Return (x, y) of the center of cell containing provided text 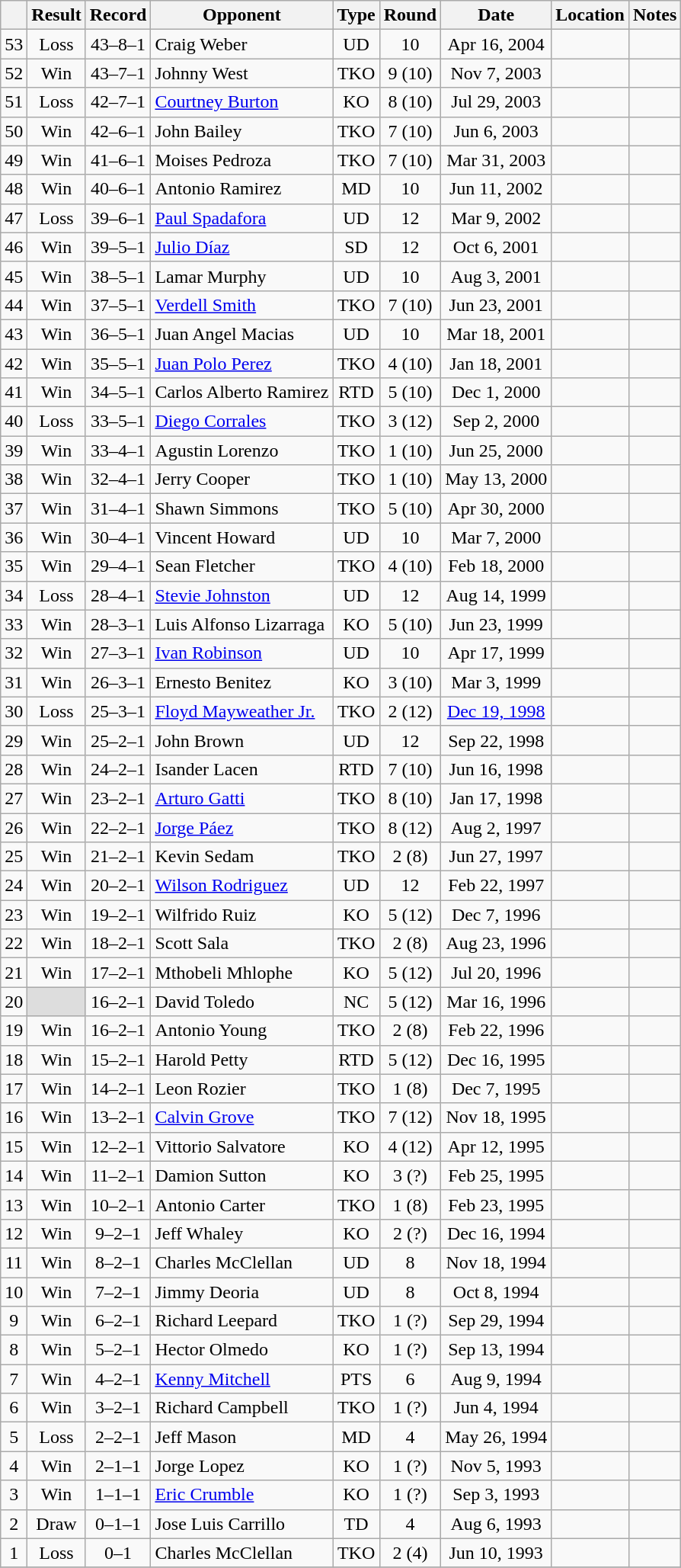
Opponent (242, 15)
21–2–1 (118, 857)
Diego Corrales (242, 422)
47 (14, 218)
33–4–1 (118, 451)
Vincent Howard (242, 537)
May 13, 2000 (497, 479)
12–2–1 (118, 1146)
42–6–1 (118, 131)
28 (14, 769)
26–3–1 (118, 682)
Vittorio Salvatore (242, 1146)
Aug 3, 2001 (497, 276)
39–5–1 (118, 247)
31–4–1 (118, 508)
22–2–1 (118, 827)
Result (56, 15)
Draw (56, 1524)
42–7–1 (118, 102)
Mar 16, 1996 (497, 1002)
Aug 2, 1997 (497, 827)
3 (10) (410, 682)
19 (14, 1031)
13–2–1 (118, 1117)
Kevin Sedam (242, 857)
2 (4) (410, 1553)
Date (497, 15)
Jorge Lopez (242, 1466)
29–4–1 (118, 566)
35–5–1 (118, 364)
11 (14, 1262)
39–6–1 (118, 218)
Mthobeli Mhlophe (242, 973)
17 (14, 1089)
Eric Crumble (242, 1495)
Johnny West (242, 73)
18–2–1 (118, 944)
20–2–1 (118, 886)
14–2–1 (118, 1089)
13 (14, 1204)
53 (14, 44)
PTS (356, 1379)
Jan 17, 1998 (497, 798)
Moises Pedroza (242, 160)
Jun 25, 2000 (497, 451)
0–1–1 (118, 1524)
Sep 2, 2000 (497, 422)
Round (410, 15)
30–4–1 (118, 537)
37–5–1 (118, 305)
9 (14, 1321)
23–2–1 (118, 798)
Agustin Lorenzo (242, 451)
24 (14, 886)
Calvin Grove (242, 1117)
Jul 20, 1996 (497, 973)
Arturo Gatti (242, 798)
2–1–1 (118, 1466)
Feb 23, 1995 (497, 1204)
8 (12) (410, 827)
Jerry Cooper (242, 479)
50 (14, 131)
NC (356, 1002)
Leon Rozier (242, 1089)
Apr 30, 2000 (497, 508)
17–2–1 (118, 973)
7 (14, 1379)
Sep 29, 1994 (497, 1321)
39 (14, 451)
22 (14, 944)
1 (14, 1553)
18 (14, 1060)
3 (12) (410, 422)
5 (14, 1437)
Courtney Burton (242, 102)
Antonio Ramirez (242, 189)
Location (590, 15)
Jun 11, 2002 (497, 189)
11–2–1 (118, 1175)
Harold Petty (242, 1060)
Record (118, 15)
45 (14, 276)
33 (14, 624)
John Brown (242, 740)
Jimmy Deoria (242, 1292)
Richard Leepard (242, 1321)
35 (14, 566)
46 (14, 247)
28–3–1 (118, 624)
43–7–1 (118, 73)
Aug 9, 1994 (497, 1379)
May 26, 1994 (497, 1437)
37 (14, 508)
43 (14, 334)
15 (14, 1146)
Shawn Simmons (242, 508)
TD (356, 1524)
51 (14, 102)
49 (14, 160)
21 (14, 973)
Feb 22, 1997 (497, 886)
3 (?) (410, 1175)
42 (14, 364)
Dec 16, 1995 (497, 1060)
Oct 6, 2001 (497, 247)
Dec 1, 2000 (497, 393)
Dec 7, 1995 (497, 1089)
Luis Alfonso Lizarraga (242, 624)
29 (14, 740)
31 (14, 682)
36–5–1 (118, 334)
Apr 16, 2004 (497, 44)
Kenny Mitchell (242, 1379)
48 (14, 189)
Floyd Mayweather Jr. (242, 711)
Damion Sutton (242, 1175)
16 (14, 1117)
Jeff Mason (242, 1437)
2 (?) (410, 1233)
Mar 18, 2001 (497, 334)
38–5–1 (118, 276)
26 (14, 827)
Sep 13, 1994 (497, 1350)
34 (14, 595)
Feb 22, 1996 (497, 1031)
10–2–1 (118, 1204)
27 (14, 798)
Feb 25, 1995 (497, 1175)
Wilfrido Ruiz (242, 915)
Julio Díaz (242, 247)
Mar 31, 2003 (497, 160)
SD (356, 247)
Dec 7, 1996 (497, 915)
Sep 22, 1998 (497, 740)
44 (14, 305)
Ernesto Benitez (242, 682)
15–2–1 (118, 1060)
4 (12) (410, 1146)
Jun 27, 1997 (497, 857)
43–8–1 (118, 44)
9–2–1 (118, 1233)
Antonio Young (242, 1031)
33–5–1 (118, 422)
2 (14, 1524)
28–4–1 (118, 595)
24–2–1 (118, 769)
3–2–1 (118, 1408)
Jun 23, 1999 (497, 624)
5–2–1 (118, 1350)
Aug 23, 1996 (497, 944)
Nov 18, 1994 (497, 1262)
Jun 4, 1994 (497, 1408)
36 (14, 537)
20 (14, 1002)
Jeff Whaley (242, 1233)
Jose Luis Carrillo (242, 1524)
Verdell Smith (242, 305)
23 (14, 915)
Stevie Johnston (242, 595)
Jun 6, 2003 (497, 131)
Apr 17, 1999 (497, 653)
Richard Campbell (242, 1408)
1–1–1 (118, 1495)
Jun 23, 2001 (497, 305)
6–2–1 (118, 1321)
9 (10) (410, 73)
Nov 7, 2003 (497, 73)
2 (12) (410, 711)
Paul Spadafora (242, 218)
40–6–1 (118, 189)
Juan Angel Macias (242, 334)
41 (14, 393)
Jun 16, 1998 (497, 769)
38 (14, 479)
3 (14, 1495)
7–2–1 (118, 1292)
8–2–1 (118, 1262)
40 (14, 422)
Hector Olmedo (242, 1350)
Wilson Rodriguez (242, 886)
Notes (654, 15)
John Bailey (242, 131)
Jorge Páez (242, 827)
Isander Lacen (242, 769)
Jun 10, 1993 (497, 1553)
32 (14, 653)
Craig Weber (242, 44)
19–2–1 (118, 915)
Aug 14, 1999 (497, 595)
Juan Polo Perez (242, 364)
Dec 19, 1998 (497, 711)
Nov 5, 1993 (497, 1466)
14 (14, 1175)
Lamar Murphy (242, 276)
Feb 18, 2000 (497, 566)
Mar 3, 1999 (497, 682)
Apr 12, 1995 (497, 1146)
4–2–1 (118, 1379)
32–4–1 (118, 479)
Jul 29, 2003 (497, 102)
Jan 18, 2001 (497, 364)
Carlos Alberto Ramirez (242, 393)
Type (356, 15)
Sean Fletcher (242, 566)
Scott Sala (242, 944)
Aug 6, 1993 (497, 1524)
Oct 8, 1994 (497, 1292)
34–5–1 (118, 393)
Sep 3, 1993 (497, 1495)
25 (14, 857)
Antonio Carter (242, 1204)
Mar 9, 2002 (497, 218)
Dec 16, 1994 (497, 1233)
25–3–1 (118, 711)
David Toledo (242, 1002)
2–2–1 (118, 1437)
7 (12) (410, 1117)
0–1 (118, 1553)
30 (14, 711)
41–6–1 (118, 160)
Mar 7, 2000 (497, 537)
52 (14, 73)
Ivan Robinson (242, 653)
27–3–1 (118, 653)
25–2–1 (118, 740)
Nov 18, 1995 (497, 1117)
